Detect which cell encompasses the target text, then output its (x, y) center coordinate. 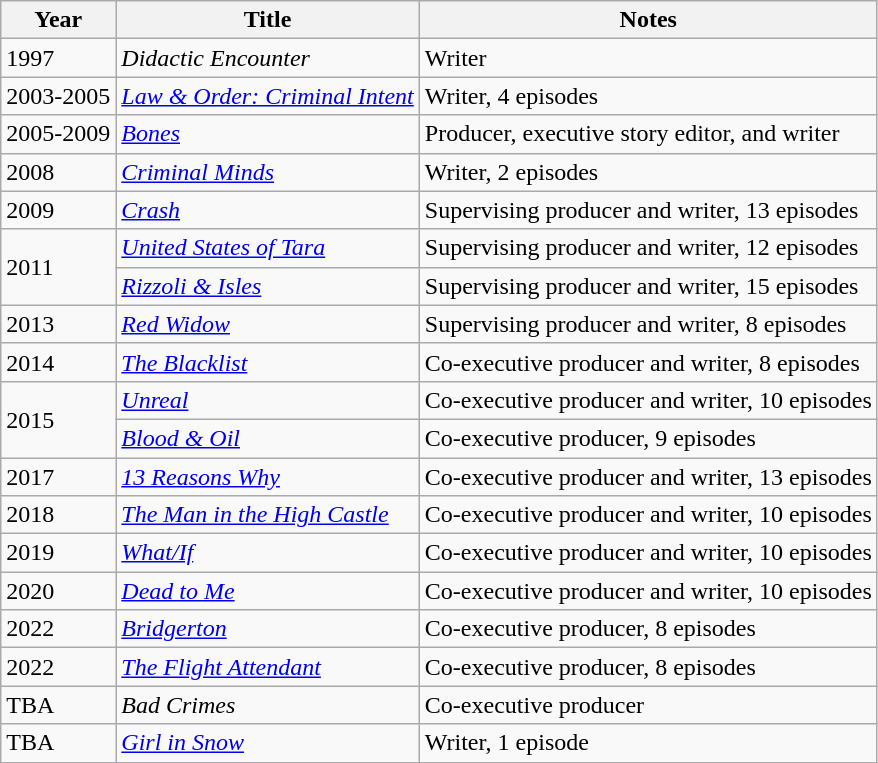
Crash (268, 210)
Supervising producer and writer, 12 episodes (648, 248)
Rizzoli & Isles (268, 286)
13 Reasons Why (268, 477)
1997 (58, 58)
Notes (648, 20)
The Blacklist (268, 362)
2018 (58, 515)
Co-executive producer and writer, 13 episodes (648, 477)
Criminal Minds (268, 172)
2017 (58, 477)
2008 (58, 172)
Writer, 1 episode (648, 743)
2005-2009 (58, 134)
What/If (268, 553)
2003-2005 (58, 96)
2020 (58, 591)
Unreal (268, 400)
2009 (58, 210)
Supervising producer and writer, 15 episodes (648, 286)
Didactic Encounter (268, 58)
Co-executive producer (648, 705)
Supervising producer and writer, 8 episodes (648, 324)
2011 (58, 267)
Bones (268, 134)
2019 (58, 553)
Girl in Snow (268, 743)
Red Widow (268, 324)
Bad Crimes (268, 705)
The Man in the High Castle (268, 515)
Writer, 4 episodes (648, 96)
Writer, 2 episodes (648, 172)
2014 (58, 362)
Year (58, 20)
Bridgerton (268, 629)
2013 (58, 324)
Blood & Oil (268, 438)
Co-executive producer, 9 episodes (648, 438)
The Flight Attendant (268, 667)
2015 (58, 419)
Title (268, 20)
Dead to Me (268, 591)
Producer, executive story editor, and writer (648, 134)
Co-executive producer and writer, 8 episodes (648, 362)
Writer (648, 58)
Supervising producer and writer, 13 episodes (648, 210)
United States of Tara (268, 248)
Law & Order: Criminal Intent (268, 96)
